Find where the given text appears and provide that cell's center as (x, y) coordinate. 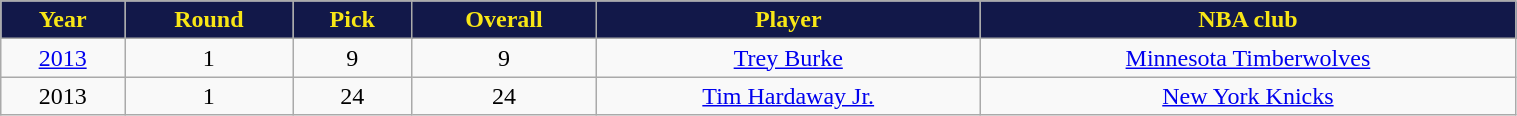
Year (63, 20)
Minnesota Timberwolves (1248, 58)
Overall (504, 20)
Round (210, 20)
Tim Hardaway Jr. (788, 96)
NBA club (1248, 20)
Pick (352, 20)
Player (788, 20)
Trey Burke (788, 58)
New York Knicks (1248, 96)
